Scan for the cell matching the given text and deliver its [X, Y] coordinate at center. 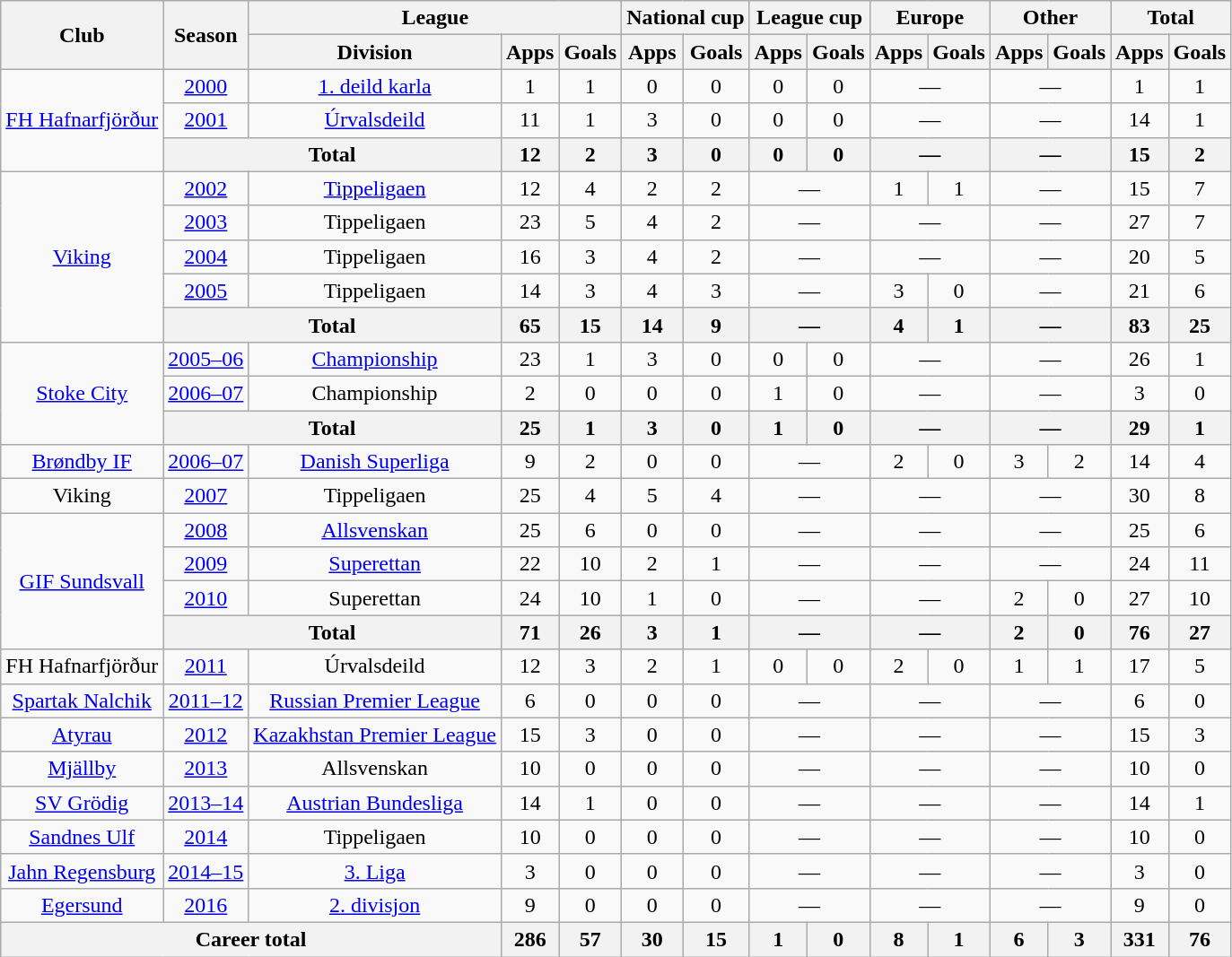
17 [1140, 666]
2001 [206, 120]
2010 [206, 598]
286 [529, 939]
2002 [206, 188]
71 [529, 632]
2012 [206, 735]
2013 [206, 769]
83 [1140, 325]
League [435, 18]
2004 [206, 257]
3. Liga [375, 871]
20 [1140, 257]
Jahn Regensburg [83, 871]
Sandnes Ulf [83, 837]
2011–12 [206, 700]
16 [529, 257]
Other [1050, 18]
29 [1140, 428]
Club [83, 35]
2003 [206, 222]
Brøndby IF [83, 462]
57 [590, 939]
331 [1140, 939]
2. divisjon [375, 905]
Mjällby [83, 769]
SV Grödig [83, 803]
2005 [206, 291]
GIF Sundsvall [83, 581]
Career total [251, 939]
2014–15 [206, 871]
2013–14 [206, 803]
2005–06 [206, 359]
2008 [206, 530]
Egersund [83, 905]
2016 [206, 905]
Europe [930, 18]
Division [375, 52]
Russian Premier League [375, 700]
2000 [206, 86]
Spartak Nalchik [83, 700]
65 [529, 325]
Kazakhstan Premier League [375, 735]
Danish Superliga [375, 462]
League cup [809, 18]
1. deild karla [375, 86]
Austrian Bundesliga [375, 803]
Stoke City [83, 393]
2007 [206, 496]
21 [1140, 291]
National cup [686, 18]
Season [206, 35]
2011 [206, 666]
22 [529, 564]
2014 [206, 837]
Atyrau [83, 735]
2009 [206, 564]
